Locate the cell with the specified text and output its (x, y) center coordinate. 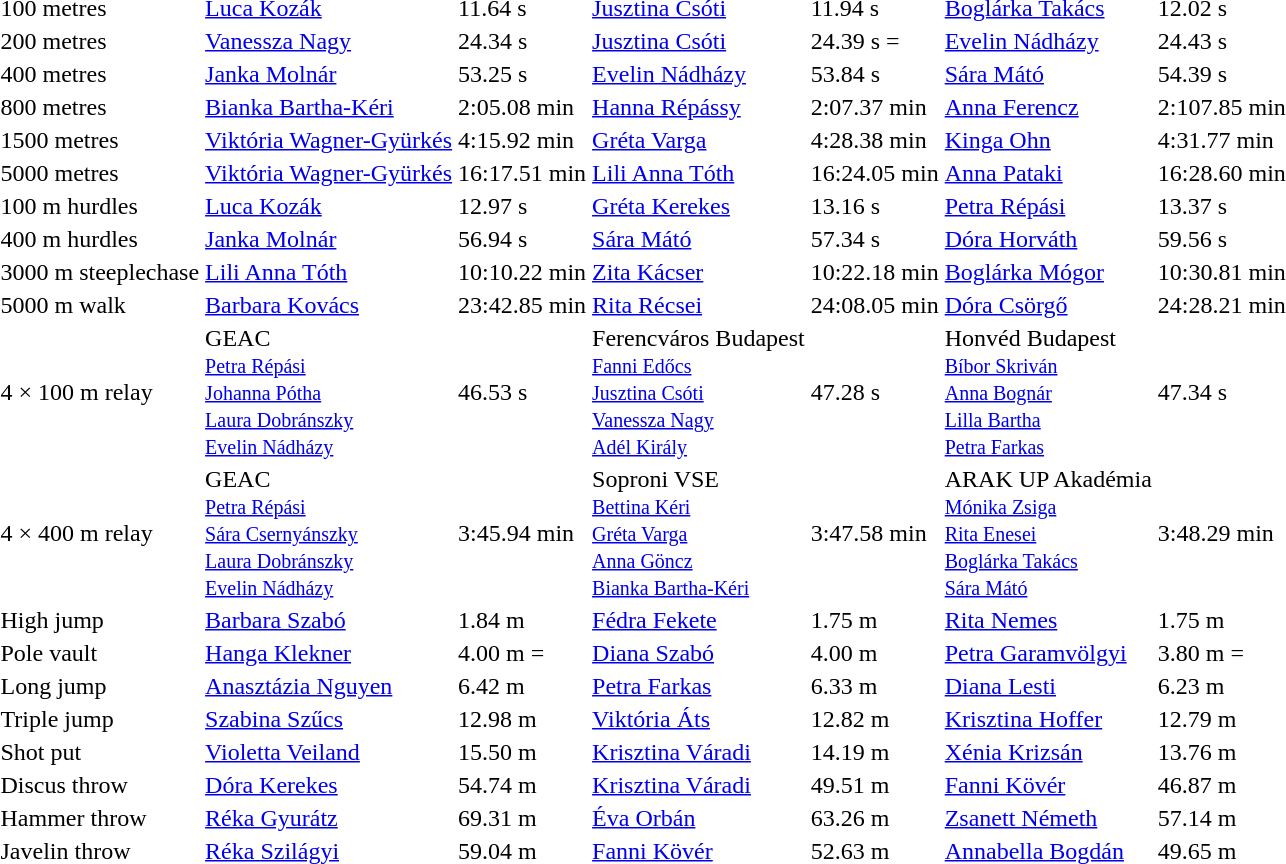
12.98 m (522, 719)
GEACPetra RépásiJohanna PóthaLaura DobránszkyEvelin Nádházy (329, 392)
6.33 m (874, 686)
12.97 s (522, 206)
Szabina Szűcs (329, 719)
Luca Kozák (329, 206)
3:45.94 min (522, 533)
Hanga Klekner (329, 653)
24:08.05 min (874, 305)
Vanessza Nagy (329, 41)
Jusztina Csóti (699, 41)
10:22.18 min (874, 272)
Zita Kácser (699, 272)
Violetta Veiland (329, 752)
4:28.38 min (874, 140)
54.74 m (522, 785)
Rita Récsei (699, 305)
1.84 m (522, 620)
Rita Nemes (1048, 620)
14.19 m (874, 752)
12.82 m (874, 719)
Ferencváros BudapestFanni EdőcsJusztina CsótiVanessza NagyAdél Király (699, 392)
Barbara Szabó (329, 620)
53.84 s (874, 74)
63.26 m (874, 818)
1.75 m (874, 620)
Dóra Kerekes (329, 785)
Diana Szabó (699, 653)
24.34 s (522, 41)
Dóra Horváth (1048, 239)
Honvéd BudapestBíbor SkrivánAnna BognárLilla BarthaPetra Farkas (1048, 392)
Soproni VSEBettina KériGréta VargaAnna GönczBianka Bartha-Kéri (699, 533)
15.50 m (522, 752)
23:42.85 min (522, 305)
57.34 s (874, 239)
Barbara Kovács (329, 305)
Petra Répási (1048, 206)
4:15.92 min (522, 140)
Réka Gyurátz (329, 818)
2:05.08 min (522, 107)
Gréta Varga (699, 140)
2:07.37 min (874, 107)
10:10.22 min (522, 272)
Xénia Krizsán (1048, 752)
Gréta Kerekes (699, 206)
Fédra Fekete (699, 620)
Diana Lesti (1048, 686)
24.39 s = (874, 41)
Petra Garamvölgyi (1048, 653)
3:47.58 min (874, 533)
GEACPetra RépásiSára CsernyánszkyLaura DobránszkyEvelin Nádházy (329, 533)
Viktória Áts (699, 719)
16:17.51 min (522, 173)
53.25 s (522, 74)
Krisztina Hoffer (1048, 719)
6.42 m (522, 686)
13.16 s (874, 206)
Petra Farkas (699, 686)
56.94 s (522, 239)
Boglárka Mógor (1048, 272)
69.31 m (522, 818)
Anasztázia Nguyen (329, 686)
Kinga Ohn (1048, 140)
Hanna Répássy (699, 107)
4.00 m = (522, 653)
49.51 m (874, 785)
46.53 s (522, 392)
47.28 s (874, 392)
ARAK UP AkadémiaMónika ZsigaRita EneseiBoglárka TakácsSára Mátó (1048, 533)
Fanni Kövér (1048, 785)
Dóra Csörgő (1048, 305)
Zsanett Németh (1048, 818)
Anna Ferencz (1048, 107)
Anna Pataki (1048, 173)
16:24.05 min (874, 173)
4.00 m (874, 653)
Éva Orbán (699, 818)
Bianka Bartha-Kéri (329, 107)
